Output the (x, y) coordinate of the center of the cell containing the given text.  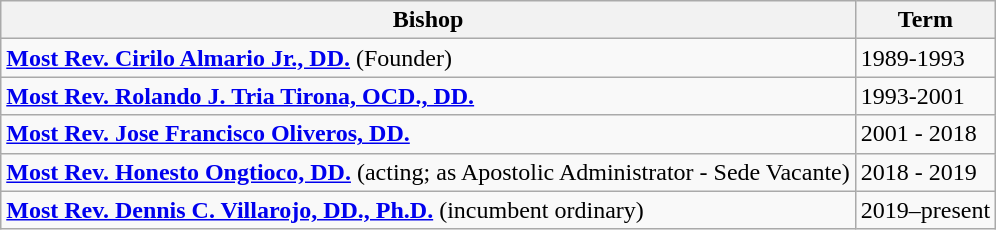
2019–present (925, 210)
Term (925, 20)
Bishop (428, 20)
Most Rev. Dennis C. Villarojo, DD., Ph.D. (incumbent ordinary) (428, 210)
1993-2001 (925, 96)
Most Rev. Honesto Ongtioco, DD. (acting; as Apostolic Administrator - Sede Vacante) (428, 172)
Most Rev. Jose Francisco Oliveros, DD. (428, 134)
Most Rev. Cirilo Almario Jr., DD. (Founder) (428, 58)
2001 - 2018 (925, 134)
2018 - 2019 (925, 172)
1989-1993 (925, 58)
Most Rev. Rolando J. Tria Tirona, OCD., DD. (428, 96)
